Determine the [x, y] coordinate at the center of the cell enclosing the given text.  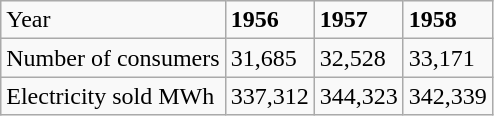
1956 [270, 20]
33,171 [448, 58]
Number of consumers [113, 58]
1957 [358, 20]
344,323 [358, 96]
1958 [448, 20]
Year [113, 20]
337,312 [270, 96]
Electricity sold MWh [113, 96]
342,339 [448, 96]
31,685 [270, 58]
32,528 [358, 58]
